Provide the [x, y] coordinate of the cell's center where the given text is located.  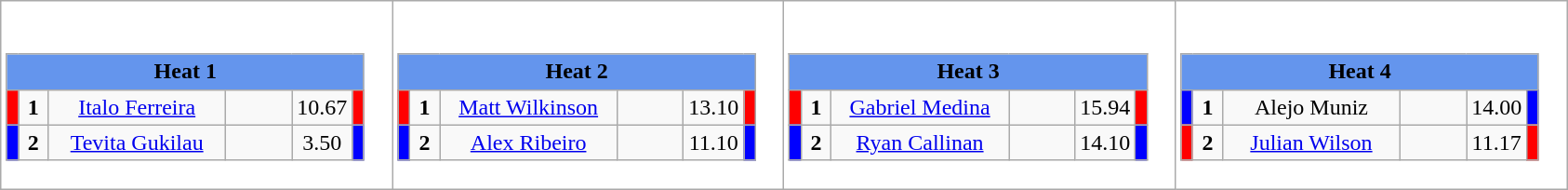
3.50 [322, 142]
11.10 [714, 142]
Heat 1 1 Italo Ferreira 10.67 2 Tevita Gukilau 3.50 [197, 95]
14.00 [1497, 107]
Alejo Muniz [1311, 107]
Ryan Callinan [921, 142]
Gabriel Medina [921, 107]
Heat 2 1 Matt Wilkinson 13.10 2 Alex Ribeiro 11.10 [588, 95]
Heat 1 [185, 72]
Heat 4 1 Alejo Muniz 14.00 2 Julian Wilson 11.17 [1371, 95]
Italo Ferreira [138, 107]
Heat 3 [968, 72]
13.10 [714, 107]
Heat 2 [577, 72]
11.17 [1497, 142]
Heat 3 1 Gabriel Medina 15.94 2 Ryan Callinan 14.10 [980, 95]
10.67 [322, 107]
Heat 4 [1360, 72]
14.10 [1105, 142]
Alex Ribeiro [528, 142]
Matt Wilkinson [528, 107]
Tevita Gukilau [138, 142]
15.94 [1105, 107]
Julian Wilson [1311, 142]
